From the cell containing the given text, extract its center point as [x, y] coordinate. 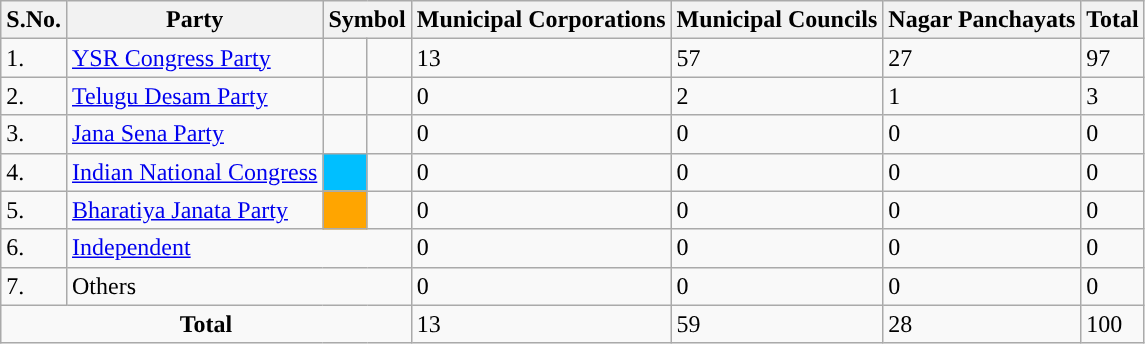
97 [1113, 58]
6. [34, 248]
2. [34, 96]
27 [982, 58]
Nagar Panchayats [982, 20]
S.No. [34, 20]
Telugu Desam Party [194, 96]
7. [34, 286]
3 [1113, 96]
1 [982, 96]
59 [777, 324]
Municipal Councils [777, 20]
4. [34, 172]
Indian National Congress [194, 172]
Others [238, 286]
1. [34, 58]
28 [982, 324]
Independent [238, 248]
Municipal Corporations [541, 20]
Jana Sena Party [194, 134]
57 [777, 58]
Symbol [367, 20]
2 [777, 96]
YSR Congress Party [194, 58]
Party [194, 20]
5. [34, 210]
100 [1113, 324]
Bharatiya Janata Party [194, 210]
3. [34, 134]
